Return [X, Y] of the center of cell containing provided text 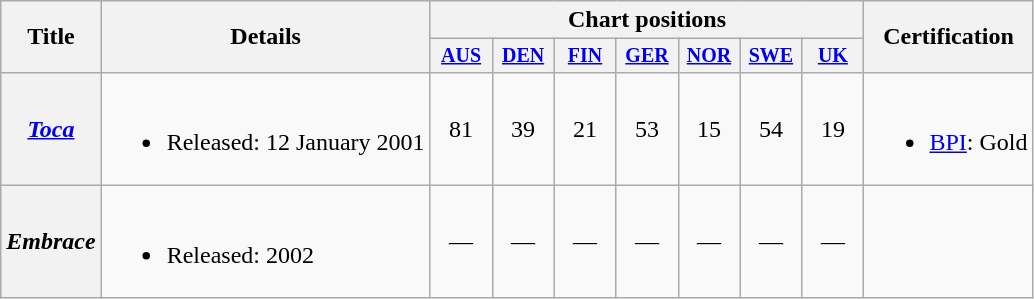
81 [461, 128]
19 [833, 128]
BPI: Gold [948, 128]
Released: 2002 [266, 242]
GER [647, 56]
SWE [771, 56]
54 [771, 128]
Certification [948, 37]
Toca [51, 128]
DEN [523, 56]
Chart positions [647, 20]
39 [523, 128]
FIN [585, 56]
UK [833, 56]
AUS [461, 56]
Embrace [51, 242]
21 [585, 128]
Title [51, 37]
15 [709, 128]
Released: 12 January 2001 [266, 128]
53 [647, 128]
NOR [709, 56]
Details [266, 37]
